Output the [x, y] coordinate of the center of the cell containing the given text.  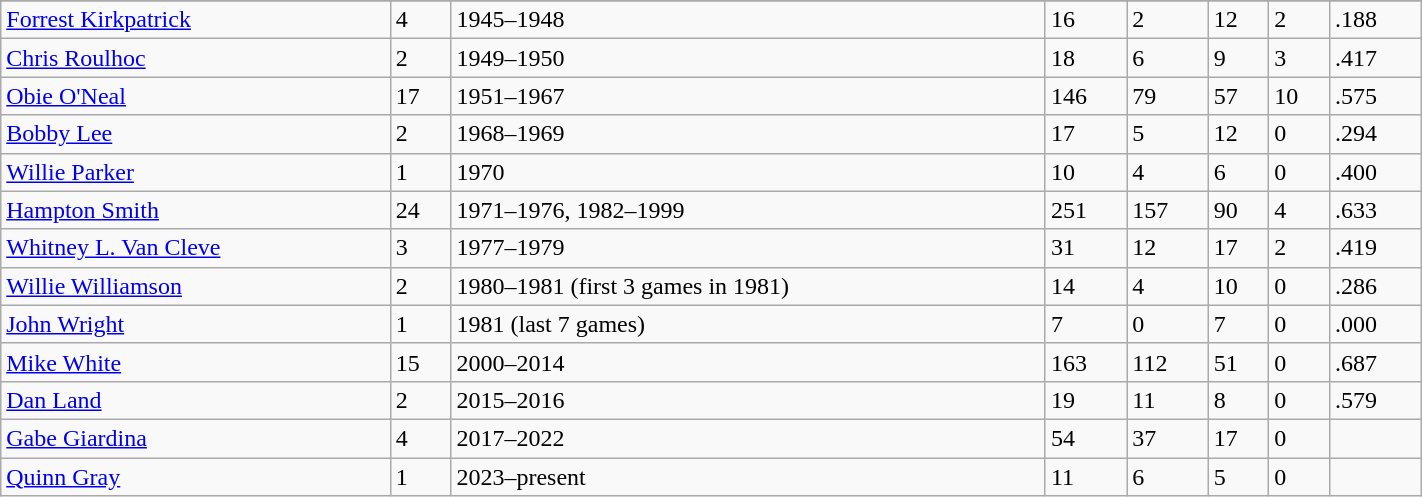
2023–present [748, 477]
18 [1086, 58]
2015–2016 [748, 400]
Willie Williamson [196, 286]
1970 [748, 172]
57 [1238, 96]
.188 [1375, 20]
14 [1086, 286]
9 [1238, 58]
.400 [1375, 172]
Bobby Lee [196, 134]
1951–1967 [748, 96]
Dan Land [196, 400]
54 [1086, 438]
Hampton Smith [196, 210]
.687 [1375, 362]
Quinn Gray [196, 477]
.286 [1375, 286]
251 [1086, 210]
1949–1950 [748, 58]
15 [420, 362]
90 [1238, 210]
.579 [1375, 400]
Obie O'Neal [196, 96]
Whitney L. Van Cleve [196, 248]
Mike White [196, 362]
157 [1168, 210]
19 [1086, 400]
John Wright [196, 324]
Forrest Kirkpatrick [196, 20]
79 [1168, 96]
37 [1168, 438]
.294 [1375, 134]
Chris Roulhoc [196, 58]
.417 [1375, 58]
.575 [1375, 96]
51 [1238, 362]
8 [1238, 400]
146 [1086, 96]
2017–2022 [748, 438]
1981 (last 7 games) [748, 324]
.419 [1375, 248]
1980–1981 (first 3 games in 1981) [748, 286]
163 [1086, 362]
16 [1086, 20]
Willie Parker [196, 172]
112 [1168, 362]
1968–1969 [748, 134]
1971–1976, 1982–1999 [748, 210]
31 [1086, 248]
.000 [1375, 324]
2000–2014 [748, 362]
1977–1979 [748, 248]
24 [420, 210]
Gabe Giardina [196, 438]
.633 [1375, 210]
1945–1948 [748, 20]
